Locate the cell with the specified text and output its [X, Y] center coordinate. 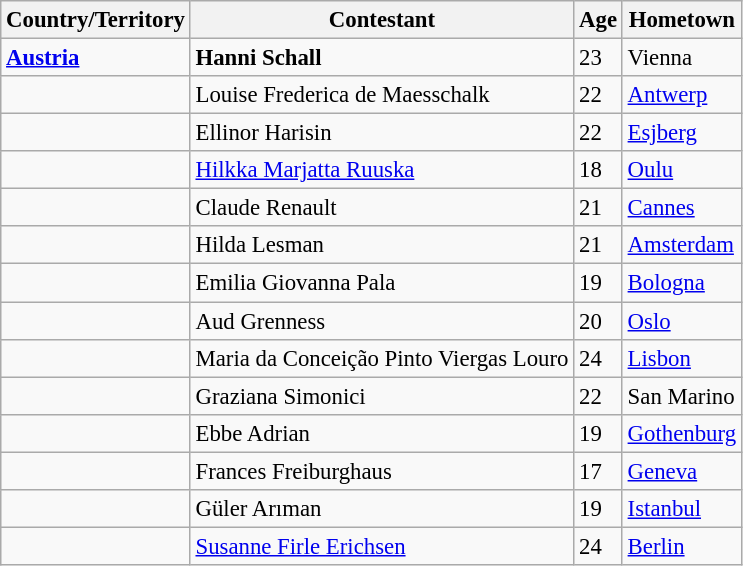
Country/Territory [96, 20]
Contestant [382, 20]
Hilkka Marjatta Ruuska [382, 170]
Maria da Conceição Pinto Viergas Louro [382, 358]
20 [598, 321]
Susanne Firle Erichsen [382, 546]
Austria [96, 58]
Gothenburg [682, 433]
Graziana Simonici [382, 396]
Age [598, 20]
Ebbe Adrian [382, 433]
Hilda Lesman [382, 245]
Vienna [682, 58]
Ellinor Harisin [382, 133]
Istanbul [682, 509]
Geneva [682, 471]
Frances Freiburghaus [382, 471]
Cannes [682, 208]
18 [598, 170]
Hometown [682, 20]
Berlin [682, 546]
San Marino [682, 396]
Louise Frederica de Maesschalk [382, 95]
Güler Arıman [382, 509]
23 [598, 58]
Lisbon [682, 358]
Oulu [682, 170]
Aud Grenness [382, 321]
Claude Renault [382, 208]
Bologna [682, 283]
Esjberg [682, 133]
Antwerp [682, 95]
Emilia Giovanna Pala [382, 283]
17 [598, 471]
Oslo [682, 321]
Amsterdam [682, 245]
Hanni Schall [382, 58]
